Provide the (X, Y) coordinate of the cell's center where the given text is located.  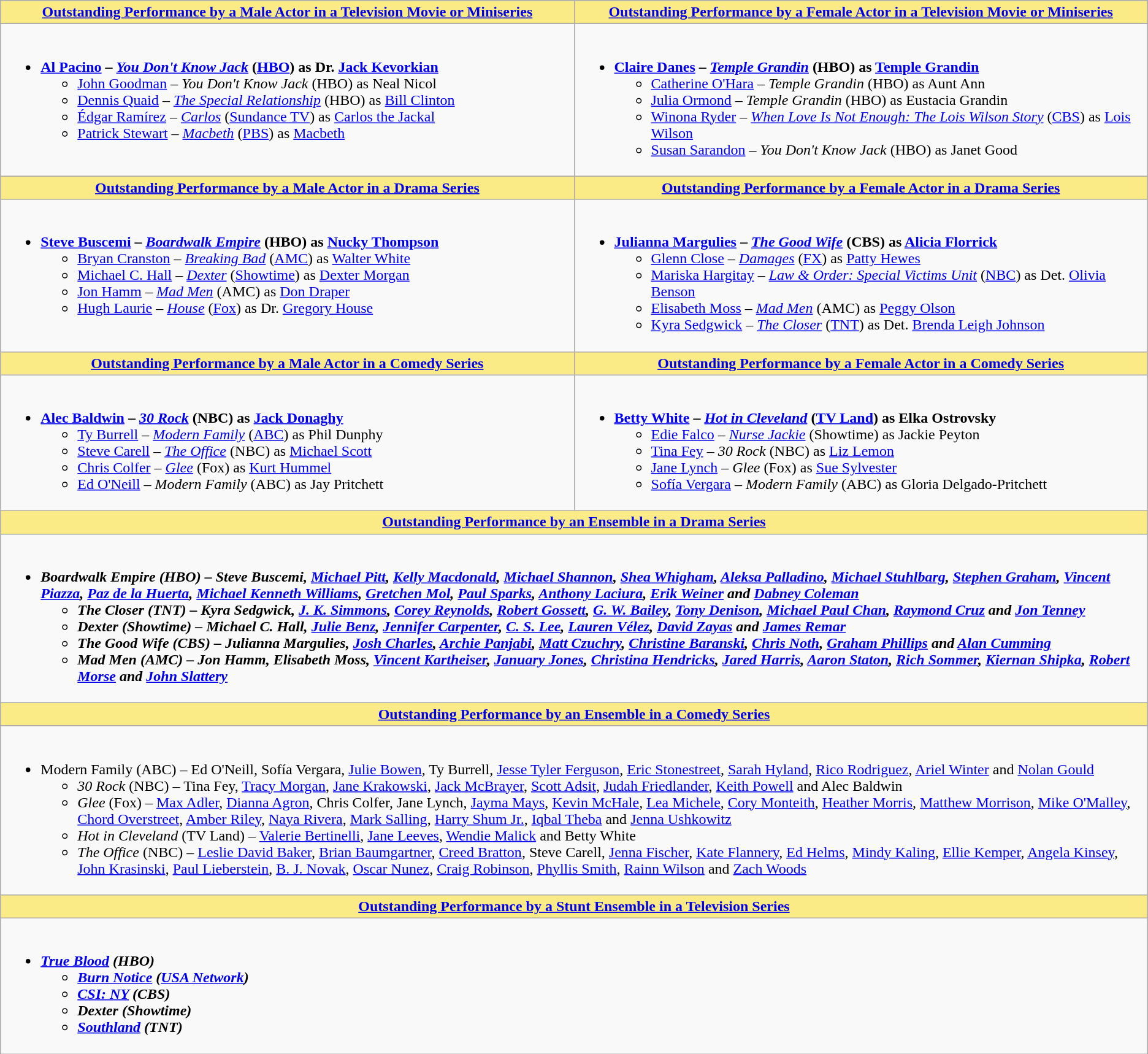
Outstanding Performance by a Female Actor in a Comedy Series (861, 363)
Outstanding Performance by a Stunt Ensemble in a Television Series (574, 906)
Outstanding Performance by an Ensemble in a Comedy Series (574, 714)
True Blood (HBO)Burn Notice (USA Network)CSI: NY (CBS)Dexter (Showtime)Southland (TNT) (574, 985)
Outstanding Performance by a Female Actor in a Television Movie or Miniseries (861, 12)
Outstanding Performance by a Female Actor in a Drama Series (861, 188)
Outstanding Performance by a Male Actor in a Television Movie or Miniseries (287, 12)
Outstanding Performance by a Male Actor in a Comedy Series (287, 363)
Outstanding Performance by an Ensemble in a Drama Series (574, 522)
Outstanding Performance by a Male Actor in a Drama Series (287, 188)
